Identify which cell holds the provided text, then report its [X, Y] central coordinate. 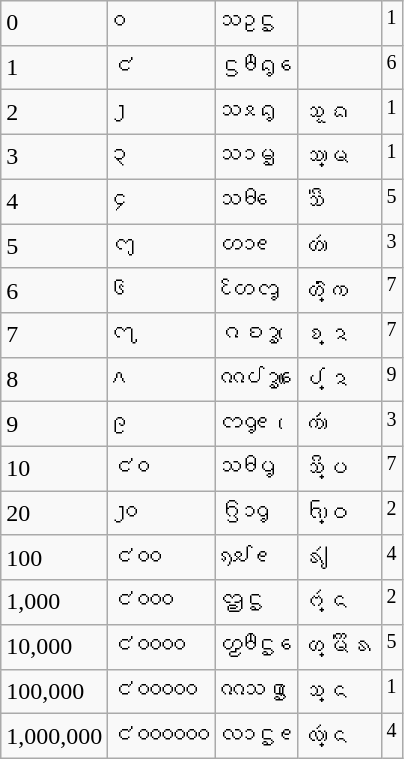
ᦵᦈᧆ [256, 336]
ᦉᦸᧂ [256, 112]
ᦣᦾᧉ [256, 558]
ᩈᩦ᩵ [340, 202]
ᩉᩢᩣ [340, 246]
ᦂᧁᧉ [256, 424]
100 [54, 558]
100,000 [54, 692]
ᦶᦉᧃ [256, 692]
᧕ [162, 246]
᧚᧐᧐᧐ [162, 602]
8 [54, 380]
1,000,000 [54, 736]
ᩉᩫ᩠ᨠ [340, 290]
ᩃᩢᩣ᩠ᨶ [340, 736]
ᦉᦲᧈ [256, 202]
ᦌᦱᧁ [256, 514]
ᩈᩬᨦ [340, 112]
ᦷᦠᧅ [256, 290]
ᩈᩣ᩠ᨾ [340, 156]
ᦉᦳᧃ [256, 24]
᧓ [162, 156]
ᦓᦹᧂᧈ [256, 68]
10 [54, 468]
᧚᧐᧐᧐᧐ [162, 648]
᧚᧐ [162, 468]
20 [54, 514]
᧒᧐ [162, 514]
1,000 [54, 602]
᧘ [162, 380]
᧗ [162, 336]
0 [54, 24]
᧔ [162, 202]
ᨸᩯ᩠ᨯ [340, 380]
ᩉ᩠ᨾᩨ᩵ᩁ [340, 648]
ᩈᩯ᩠ᨶ [340, 692]
ᨠᩮᩢᩢᩣ [340, 424]
᧙ [162, 424]
᧖ [162, 290]
ᦠᦱᧉ [256, 246]
᧚᧐᧐ [162, 558]
᧚᧐᧐᧐᧐᧐ [162, 692]
ᦉᦲᧇ [256, 468]
ᦗᧃ [256, 602]
10,000 [54, 648]
ᦟᦱᧃᧉ [256, 736]
ᦖᦹᧃᧈ [256, 648]
ᩁᩢᩭ [340, 558]
᧚᧐᧐᧐᧐᧐᧐ [162, 736]
᧐ [162, 24]
ᨻᩢ᩠ᨶ [340, 602]
᧒ [162, 112]
᧚ [162, 68]
ᦶᦔᧆᧈ [256, 380]
ᨧᩮ᩠ᨯ [340, 336]
ᨪᩣ᩠ᩅ [340, 514]
ᩈᩥ᩠ᨷ [340, 468]
ᦉᦱᧄ [256, 156]
